Detect which cell encompasses the target text, then output its (X, Y) center coordinate. 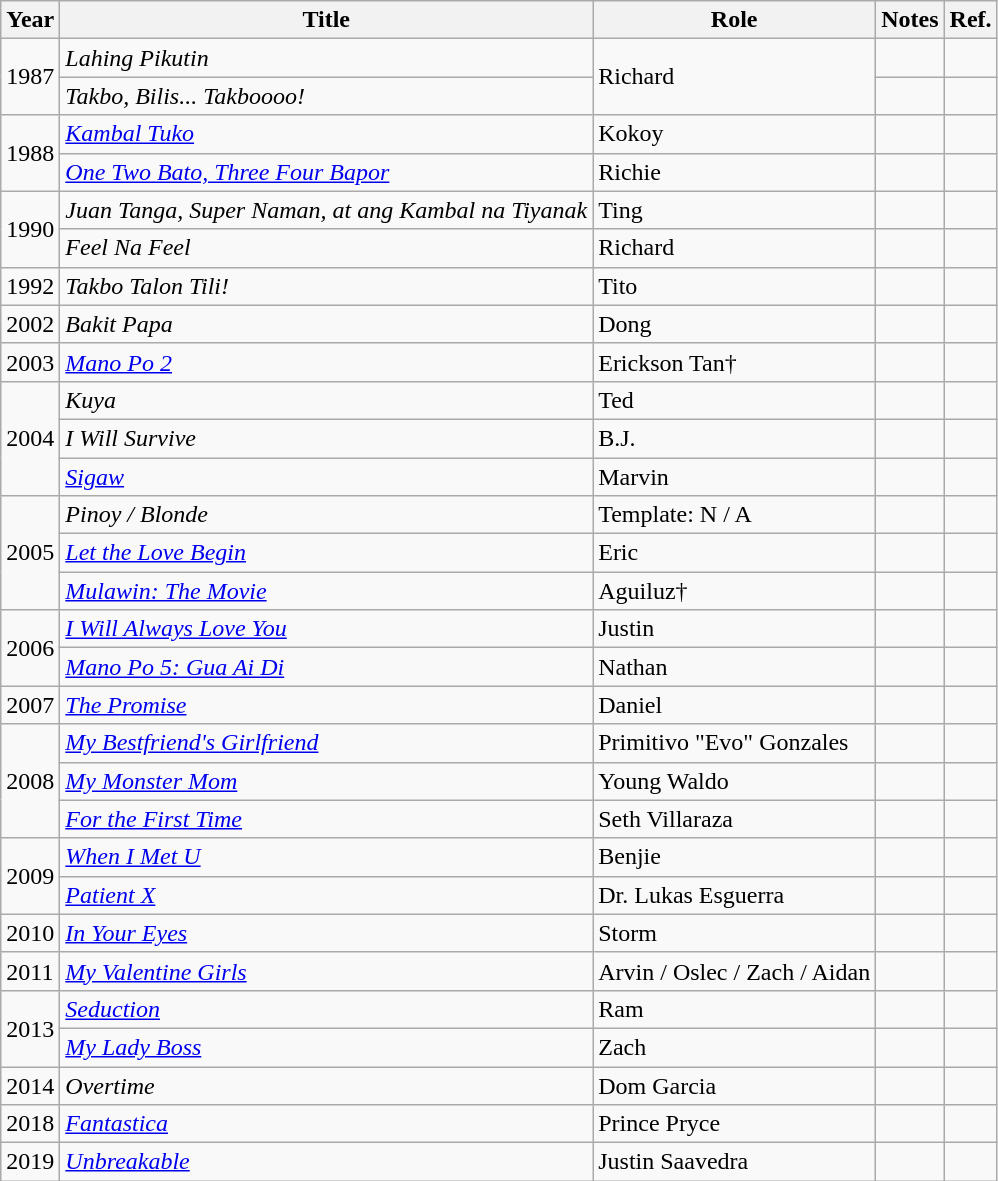
Richie (734, 172)
Daniel (734, 705)
2011 (30, 971)
Seth Villaraza (734, 819)
2004 (30, 438)
Let the Love Begin (326, 553)
Primitivo "Evo" Gonzales (734, 743)
1987 (30, 77)
2007 (30, 705)
I Will Always Love You (326, 629)
2010 (30, 933)
Zach (734, 1047)
Role (734, 20)
The Promise (326, 705)
2006 (30, 648)
Patient X (326, 895)
Benjie (734, 857)
B.J. (734, 438)
Seduction (326, 1009)
Aguiluz† (734, 591)
Dr. Lukas Esguerra (734, 895)
Dong (734, 324)
Juan Tanga, Super Naman, at ang Kambal na Tiyanak (326, 210)
Feel Na Feel (326, 248)
When I Met U (326, 857)
One Two Bato, Three Four Bapor (326, 172)
My Bestfriend's Girlfriend (326, 743)
Justin Saavedra (734, 1162)
2005 (30, 553)
Pinoy / Blonde (326, 515)
Nathan (734, 667)
Prince Pryce (734, 1124)
My Valentine Girls (326, 971)
Overtime (326, 1085)
1990 (30, 229)
1988 (30, 153)
Kambal Tuko (326, 134)
Notes (910, 20)
Arvin / Oslec / Zach / Aidan (734, 971)
Unbreakable (326, 1162)
My Monster Mom (326, 781)
2014 (30, 1085)
Ted (734, 400)
Year (30, 20)
Takbo Talon Tili! (326, 286)
Takbo, Bilis... Takboooo! (326, 96)
Young Waldo (734, 781)
Title (326, 20)
Bakit Papa (326, 324)
Tito (734, 286)
2018 (30, 1124)
Sigaw (326, 477)
1992 (30, 286)
Ref. (970, 20)
2003 (30, 362)
Ram (734, 1009)
2009 (30, 876)
Mano Po 2 (326, 362)
Eric (734, 553)
In Your Eyes (326, 933)
Lahing Pikutin (326, 58)
Dom Garcia (734, 1085)
Kuya (326, 400)
My Lady Boss (326, 1047)
Erickson Tan† (734, 362)
Storm (734, 933)
Mano Po 5: Gua Ai Di (326, 667)
For the First Time (326, 819)
2008 (30, 781)
2013 (30, 1028)
Kokoy (734, 134)
Template: N / A (734, 515)
Justin (734, 629)
Fantastica (326, 1124)
Marvin (734, 477)
Ting (734, 210)
I Will Survive (326, 438)
Mulawin: The Movie (326, 591)
2019 (30, 1162)
2002 (30, 324)
